Output the (X, Y) coordinate of the center of the cell containing the given text.  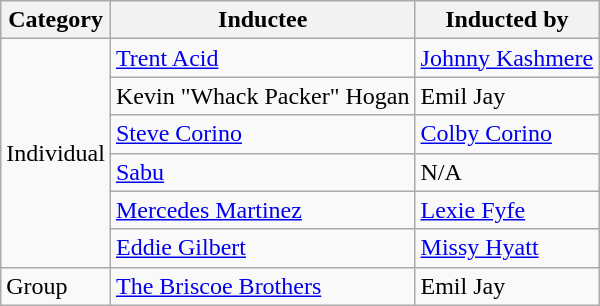
Colby Corino (507, 134)
N/A (507, 172)
The Briscoe Brothers (262, 286)
Inductee (262, 20)
Sabu (262, 172)
Kevin "Whack Packer" Hogan (262, 96)
Steve Corino (262, 134)
Eddie Gilbert (262, 248)
Mercedes Martinez (262, 210)
Individual (56, 153)
Inducted by (507, 20)
Group (56, 286)
Johnny Kashmere (507, 58)
Trent Acid (262, 58)
Lexie Fyfe (507, 210)
Category (56, 20)
Missy Hyatt (507, 248)
